Extract the [x, y] coordinate from the center of the cell holding the provided text.  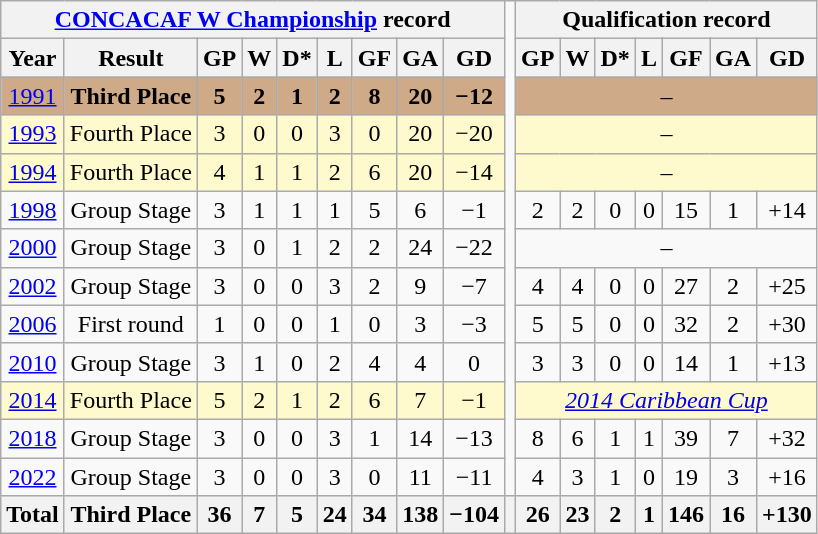
9 [420, 286]
Qualification record [667, 20]
138 [420, 515]
2002 [33, 286]
23 [578, 515]
CONCACAF W Championship record [253, 20]
+32 [788, 438]
2006 [33, 324]
26 [538, 515]
−13 [474, 438]
39 [686, 438]
+25 [788, 286]
15 [686, 210]
34 [374, 515]
−14 [474, 172]
+13 [788, 362]
−12 [474, 96]
−22 [474, 248]
−11 [474, 477]
−3 [474, 324]
1998 [33, 210]
1993 [33, 134]
Result [130, 58]
+14 [788, 210]
−7 [474, 286]
36 [219, 515]
−104 [474, 515]
2014 [33, 400]
Year [33, 58]
2022 [33, 477]
32 [686, 324]
Total [33, 515]
11 [420, 477]
−20 [474, 134]
+16 [788, 477]
2010 [33, 362]
+130 [788, 515]
19 [686, 477]
2014 Caribbean Cup [667, 400]
2000 [33, 248]
First round [130, 324]
2018 [33, 438]
1994 [33, 172]
1991 [33, 96]
16 [734, 515]
27 [686, 286]
+30 [788, 324]
146 [686, 515]
